Return [X, Y] of the center of cell containing provided text 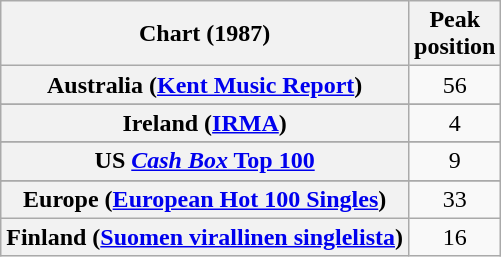
Peakposition [455, 34]
33 [455, 199]
Australia (Kent Music Report) [205, 85]
Europe (European Hot 100 Singles) [205, 199]
16 [455, 237]
56 [455, 85]
Chart (1987) [205, 34]
Ireland (IRMA) [205, 123]
4 [455, 123]
Finland (Suomen virallinen singlelista) [205, 237]
9 [455, 161]
US Cash Box Top 100 [205, 161]
